Return the [X, Y] coordinate for the center point of the cell that contains the specified text.  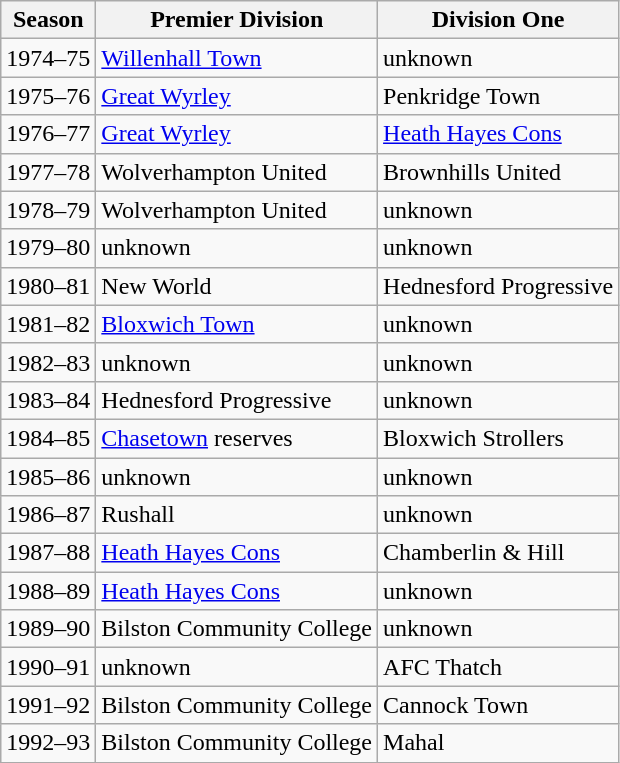
Premier Division [237, 20]
Cannock Town [498, 705]
1985–86 [48, 477]
1991–92 [48, 705]
1989–90 [48, 629]
Chasetown reserves [237, 438]
1986–87 [48, 515]
Mahal [498, 743]
Penkridge Town [498, 96]
Brownhills United [498, 172]
AFC Thatch [498, 667]
Rushall [237, 515]
1979–80 [48, 248]
Bloxwich Strollers [498, 438]
1990–91 [48, 667]
1980–81 [48, 286]
Bloxwich Town [237, 324]
1988–89 [48, 591]
Willenhall Town [237, 58]
Chamberlin & Hill [498, 553]
Division One [498, 20]
1982–83 [48, 362]
1975–76 [48, 96]
1992–93 [48, 743]
1981–82 [48, 324]
Season [48, 20]
New World [237, 286]
1977–78 [48, 172]
1987–88 [48, 553]
1984–85 [48, 438]
1976–77 [48, 134]
1978–79 [48, 210]
1974–75 [48, 58]
1983–84 [48, 400]
